For the text-containing cell, return its midpoint in (X, Y) coordinate format. 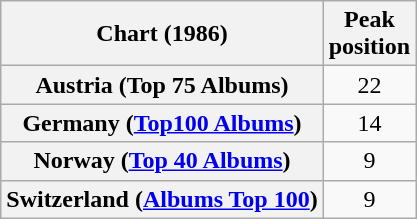
22 (369, 85)
Germany (Top100 Albums) (162, 123)
Switzerland (Albums Top 100) (162, 199)
14 (369, 123)
Austria (Top 75 Albums) (162, 85)
Norway (Top 40 Albums) (162, 161)
Chart (1986) (162, 34)
Peakposition (369, 34)
